Find where the given text appears and provide that cell's center as (X, Y) coordinate. 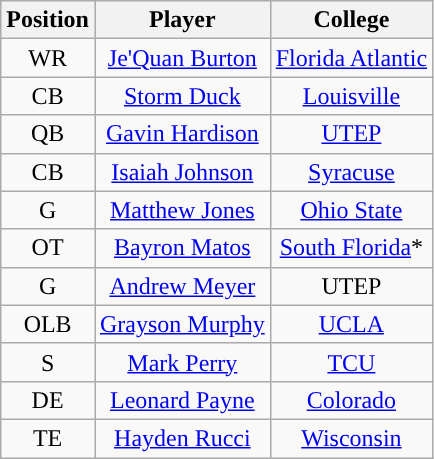
Je'Quan Burton (182, 58)
TCU (351, 362)
Storm Duck (182, 96)
Hayden Rucci (182, 438)
Colorado (351, 400)
UCLA (351, 324)
South Florida* (351, 248)
OLB (48, 324)
Bayron Matos (182, 248)
Gavin Hardison (182, 134)
Player (182, 20)
WR (48, 58)
DE (48, 400)
OT (48, 248)
S (48, 362)
Ohio State (351, 210)
Syracuse (351, 172)
Isaiah Johnson (182, 172)
Matthew Jones (182, 210)
Louisville (351, 96)
TE (48, 438)
Grayson Murphy (182, 324)
Position (48, 20)
Leonard Payne (182, 400)
College (351, 20)
Florida Atlantic (351, 58)
Mark Perry (182, 362)
Wisconsin (351, 438)
QB (48, 134)
Andrew Meyer (182, 286)
